Return the [X, Y] coordinate for the center point of the cell that contains the specified text.  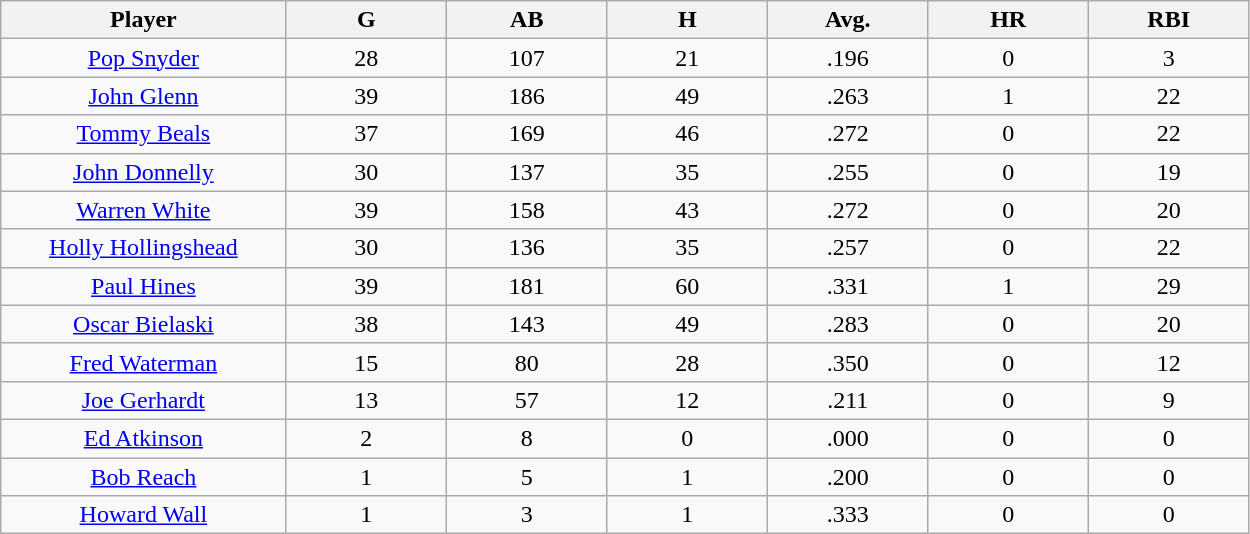
29 [1168, 286]
Pop Snyder [144, 58]
.283 [847, 324]
.200 [847, 477]
43 [687, 210]
38 [366, 324]
AB [527, 20]
5 [527, 477]
Tommy Beals [144, 134]
Player [144, 20]
137 [527, 172]
2 [366, 438]
15 [366, 362]
186 [527, 96]
Bob Reach [144, 477]
181 [527, 286]
8 [527, 438]
G [366, 20]
HR [1008, 20]
Howard Wall [144, 515]
Warren White [144, 210]
Oscar Bielaski [144, 324]
.263 [847, 96]
John Donnelly [144, 172]
46 [687, 134]
Paul Hines [144, 286]
.255 [847, 172]
.333 [847, 515]
37 [366, 134]
Joe Gerhardt [144, 400]
.000 [847, 438]
.257 [847, 248]
.211 [847, 400]
.350 [847, 362]
158 [527, 210]
21 [687, 58]
143 [527, 324]
57 [527, 400]
13 [366, 400]
107 [527, 58]
136 [527, 248]
.331 [847, 286]
.196 [847, 58]
John Glenn [144, 96]
Avg. [847, 20]
Holly Hollingshead [144, 248]
RBI [1168, 20]
H [687, 20]
Fred Waterman [144, 362]
Ed Atkinson [144, 438]
60 [687, 286]
169 [527, 134]
19 [1168, 172]
80 [527, 362]
9 [1168, 400]
